Find where the given text appears and provide that cell's center as (X, Y) coordinate. 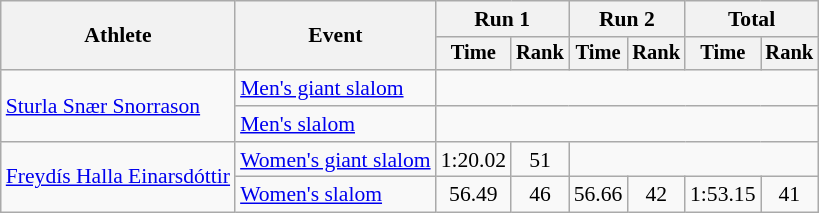
1:53.15 (722, 195)
56.49 (474, 195)
Total (752, 19)
Men's slalom (336, 124)
Athlete (118, 36)
Event (336, 36)
Run 2 (627, 19)
56.66 (598, 195)
1:20.02 (474, 160)
Men's giant slalom (336, 88)
51 (540, 160)
42 (656, 195)
Run 1 (502, 19)
Sturla Snær Snorrason (118, 106)
41 (789, 195)
Freydís Halla Einarsdóttir (118, 178)
Women's giant slalom (336, 160)
46 (540, 195)
Women's slalom (336, 195)
